Extract the (x, y) coordinate from the center of the cell holding the provided text.  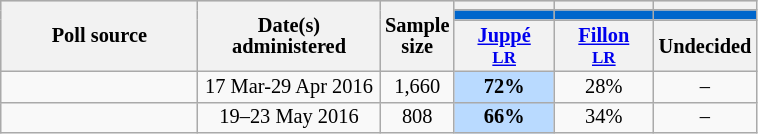
808 (417, 118)
Date(s)administered (289, 36)
Undecided (706, 46)
17 Mar-29 Apr 2016 (289, 86)
34% (604, 118)
19–23 May 2016 (289, 118)
Poll source (100, 36)
JuppéLR (504, 46)
1,660 (417, 86)
66% (504, 118)
28% (604, 86)
FillonLR (604, 46)
72% (504, 86)
Sample size (417, 36)
